Capture the cell that displays the provided text and extract its (X, Y) central coordinate. 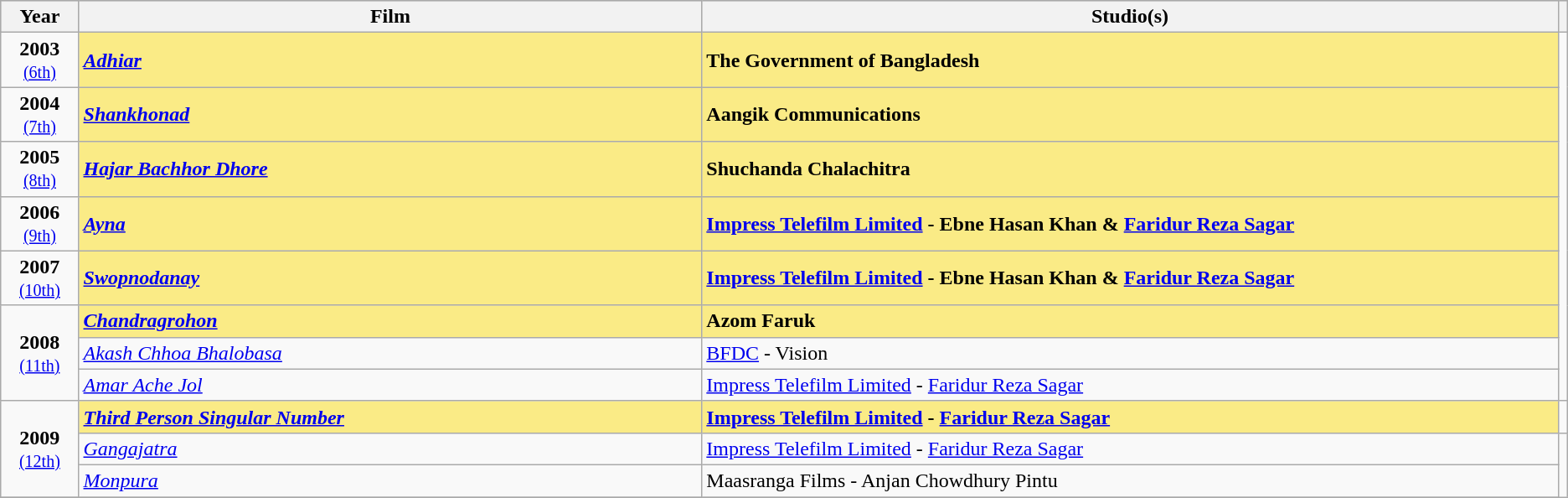
Film (390, 17)
2006(9th) (40, 223)
2009(12th) (40, 449)
The Government of Bangladesh (1130, 60)
2003(6th) (40, 60)
Swopnodanay (390, 278)
2004(7th) (40, 114)
Shankhonad (390, 114)
Aangik Communications (1130, 114)
Ayna (390, 223)
Chandragrohon (390, 321)
Maasranga Films - Anjan Chowdhury Pintu (1130, 480)
Shuchanda Chalachitra (1130, 169)
2008(11th) (40, 353)
Studio(s) (1130, 17)
BFDC - Vision (1130, 353)
Year (40, 17)
Monpura (390, 480)
Gangajatra (390, 449)
Hajar Bachhor Dhore (390, 169)
Adhiar (390, 60)
Amar Ache Jol (390, 385)
Azom Faruk (1130, 321)
Akash Chhoa Bhalobasa (390, 353)
2005(8th) (40, 169)
Third Person Singular Number (390, 417)
2007(10th) (40, 278)
